Find where the given text appears and provide that cell's center as [X, Y] coordinate. 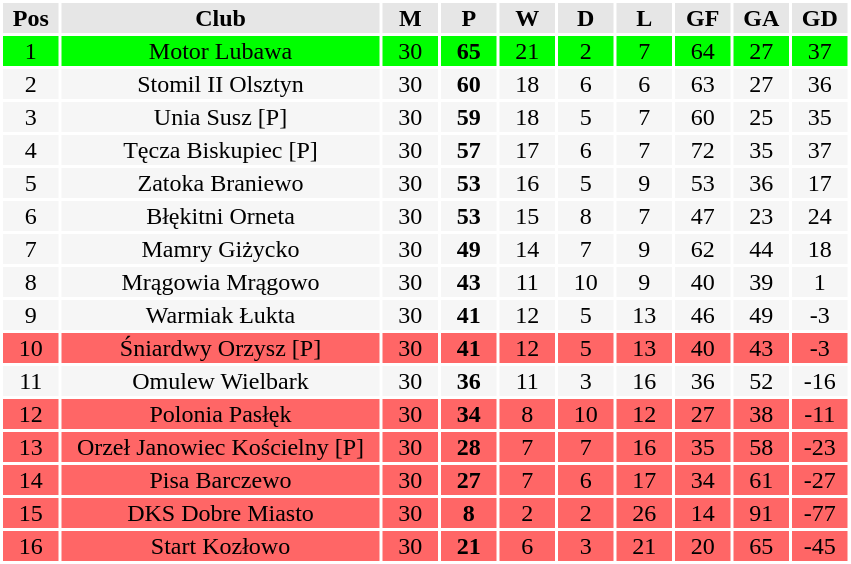
28 [469, 447]
Omulew Wielbark [221, 381]
Pisa Barczewo [221, 480]
-27 [820, 480]
91 [762, 513]
GF [703, 18]
Mrągowia Mrągowo [221, 282]
58 [762, 447]
D [586, 18]
-45 [820, 546]
57 [469, 150]
Orzeł Janowiec Kościelny [P] [221, 447]
Start Kozłowo [221, 546]
Motor Lubawa [221, 51]
GA [762, 18]
Warmiak Łukta [221, 315]
L [644, 18]
Polonia Pasłęk [221, 414]
47 [703, 216]
-23 [820, 447]
38 [762, 414]
72 [703, 150]
Stomil II Olsztyn [221, 84]
59 [469, 117]
25 [762, 117]
61 [762, 480]
Pos [31, 18]
52 [762, 381]
P [469, 18]
Unia Susz [P] [221, 117]
Club [221, 18]
46 [703, 315]
-11 [820, 414]
Tęcza Biskupiec [P] [221, 150]
26 [644, 513]
24 [820, 216]
-77 [820, 513]
64 [703, 51]
62 [703, 249]
4 [31, 150]
W [528, 18]
Błękitni Orneta [221, 216]
Mamry Giżycko [221, 249]
20 [703, 546]
-16 [820, 381]
63 [703, 84]
23 [762, 216]
39 [762, 282]
Zatoka Braniewo [221, 183]
GD [820, 18]
44 [762, 249]
DKS Dobre Miasto [221, 513]
M [410, 18]
Śniardwy Orzysz [P] [221, 348]
